Return (X, Y) of the center of cell containing provided text 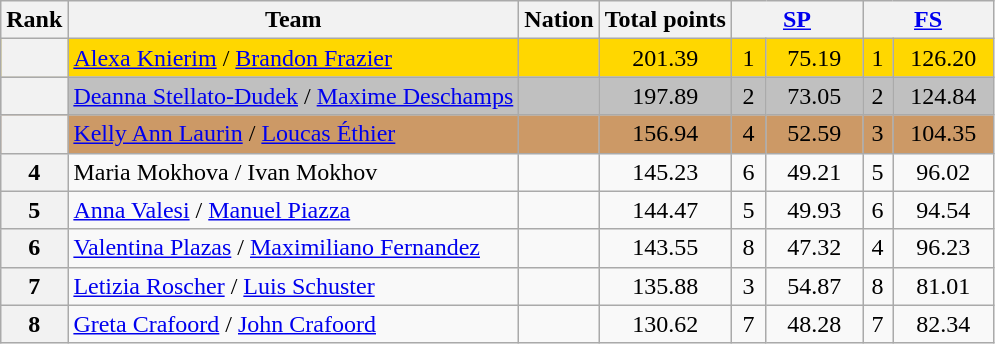
201.39 (665, 58)
96.23 (944, 248)
47.32 (814, 248)
Rank (34, 20)
Alexa Knierim / Brandon Frazier (294, 58)
75.19 (814, 58)
54.87 (814, 286)
124.84 (944, 96)
Greta Crafoord / John Crafoord (294, 324)
49.21 (814, 172)
156.94 (665, 134)
96.02 (944, 172)
73.05 (814, 96)
144.47 (665, 210)
94.54 (944, 210)
Kelly Ann Laurin / Loucas Éthier (294, 134)
130.62 (665, 324)
Total points (665, 20)
145.23 (665, 172)
135.88 (665, 286)
104.35 (944, 134)
49.93 (814, 210)
SP (796, 20)
FS (928, 20)
Anna Valesi / Manuel Piazza (294, 210)
126.20 (944, 58)
52.59 (814, 134)
Letizia Roscher / Luis Schuster (294, 286)
81.01 (944, 286)
Team (294, 20)
48.28 (814, 324)
197.89 (665, 96)
Nation (559, 20)
Deanna Stellato-Dudek / Maxime Deschamps (294, 96)
143.55 (665, 248)
82.34 (944, 324)
Maria Mokhova / Ivan Mokhov (294, 172)
Valentina Plazas / Maximiliano Fernandez (294, 248)
